Determine the (x, y) coordinate at the center of the cell enclosing the given text.  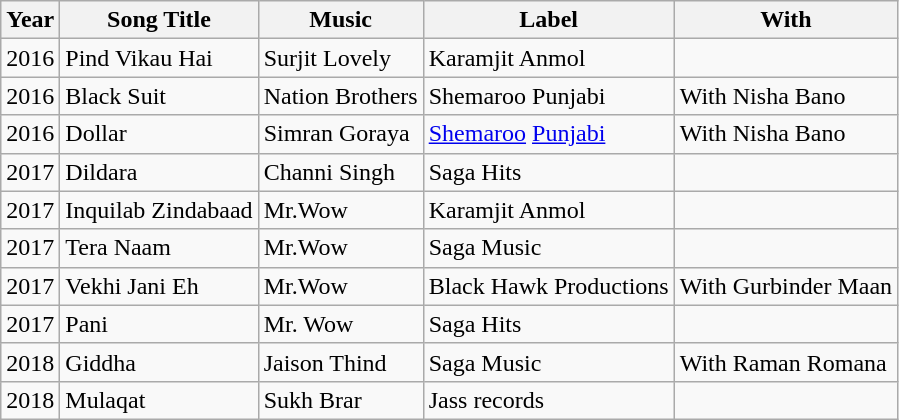
Song Title (159, 20)
Mulaqat (159, 400)
Dildara (159, 172)
Black Suit (159, 96)
Dollar (159, 134)
Simran Goraya (340, 134)
Music (340, 20)
Pani (159, 324)
Giddha (159, 362)
Jass records (548, 400)
Nation Brothers (340, 96)
Label (548, 20)
Year (30, 20)
Tera Naam (159, 248)
Channi Singh (340, 172)
Jaison Thind (340, 362)
With (786, 20)
With Gurbinder Maan (786, 286)
With Raman Romana (786, 362)
Inquilab Zindabaad (159, 210)
Sukh Brar (340, 400)
Vekhi Jani Eh (159, 286)
Surjit Lovely (340, 58)
Pind Vikau Hai (159, 58)
Black Hawk Productions (548, 286)
Mr. Wow (340, 324)
